Return the (X, Y) coordinate for the center point of the cell that contains the specified text.  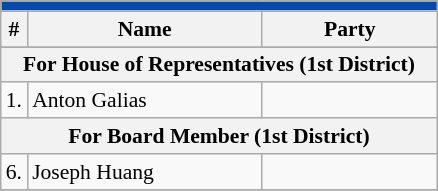
For House of Representatives (1st District) (220, 65)
Anton Galias (144, 101)
# (14, 29)
Party (350, 29)
For Board Member (1st District) (220, 136)
Name (144, 29)
6. (14, 172)
1. (14, 101)
Joseph Huang (144, 172)
